Locate the cell with the specified text and output its [X, Y] center coordinate. 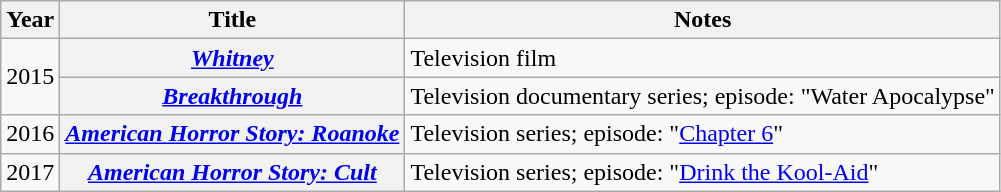
Television documentary series; episode: "Water Apocalypse" [703, 96]
Year [30, 20]
American Horror Story: Roanoke [232, 134]
2016 [30, 134]
Notes [703, 20]
Breakthrough [232, 96]
2015 [30, 77]
Whitney [232, 58]
Title [232, 20]
Television series; episode: "Drink the Kool-Aid" [703, 172]
Television film [703, 58]
American Horror Story: Cult [232, 172]
Television series; episode: "Chapter 6" [703, 134]
2017 [30, 172]
